Determine the [X, Y] coordinate at the center of the cell enclosing the given text.  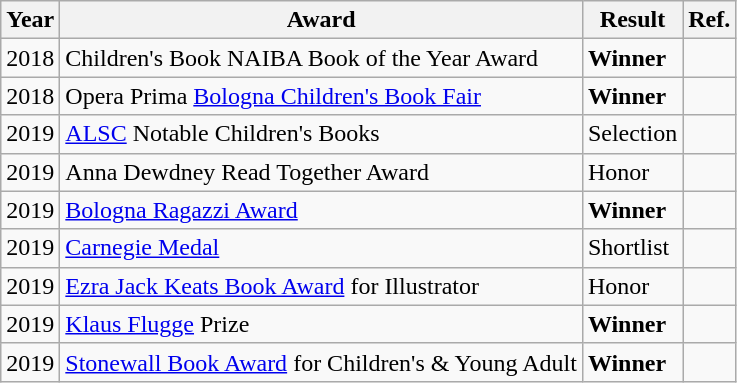
Klaus Flugge Prize [322, 324]
Ezra Jack Keats Book Award for Illustrator [322, 286]
Bologna Ragazzi Award [322, 210]
Carnegie Medal [322, 248]
Award [322, 20]
Year [30, 20]
Anna Dewdney Read Together Award [322, 172]
Opera Prima Bologna Children's Book Fair [322, 96]
Shortlist [632, 248]
Selection [632, 134]
Result [632, 20]
Stonewall Book Award for Children's & Young Adult [322, 362]
ALSC Notable Children's Books [322, 134]
Ref. [710, 20]
Children's Book NAIBA Book of the Year Award [322, 58]
